Determine the [x, y] coordinate at the center of the cell enclosing the given text.  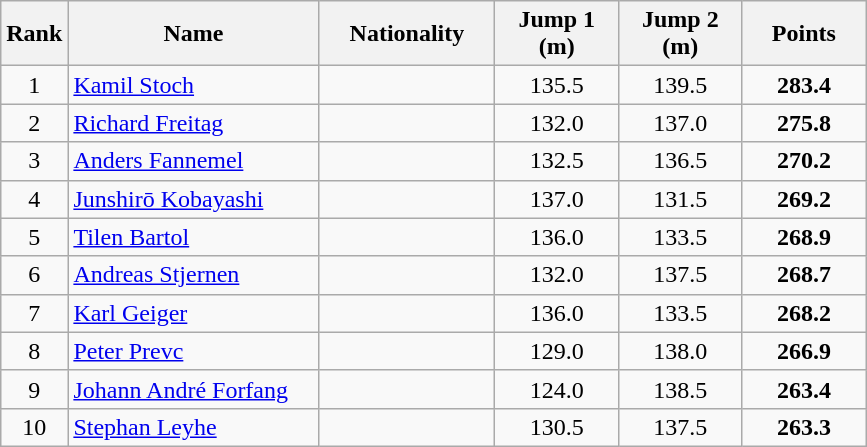
268.7 [804, 275]
132.5 [557, 161]
Points [804, 34]
263.3 [804, 427]
4 [34, 199]
9 [34, 389]
3 [34, 161]
283.4 [804, 85]
136.5 [681, 161]
Junshirō Kobayashi [194, 199]
130.5 [557, 427]
135.5 [557, 85]
Anders Fannemel [194, 161]
270.2 [804, 161]
Jump 2 (m) [681, 34]
266.9 [804, 351]
8 [34, 351]
275.8 [804, 123]
1 [34, 85]
124.0 [557, 389]
Name [194, 34]
Richard Freitag [194, 123]
Johann André Forfang [194, 389]
7 [34, 313]
Tilen Bartol [194, 237]
Karl Geiger [194, 313]
Rank [34, 34]
Jump 1 (m) [557, 34]
5 [34, 237]
139.5 [681, 85]
Andreas Stjernen [194, 275]
Nationality [407, 34]
263.4 [804, 389]
269.2 [804, 199]
268.9 [804, 237]
Peter Prevc [194, 351]
131.5 [681, 199]
Kamil Stoch [194, 85]
Stephan Leyhe [194, 427]
10 [34, 427]
138.5 [681, 389]
129.0 [557, 351]
268.2 [804, 313]
138.0 [681, 351]
6 [34, 275]
2 [34, 123]
